Search for the cell housing the specified text and yield its [X, Y] center coordinate. 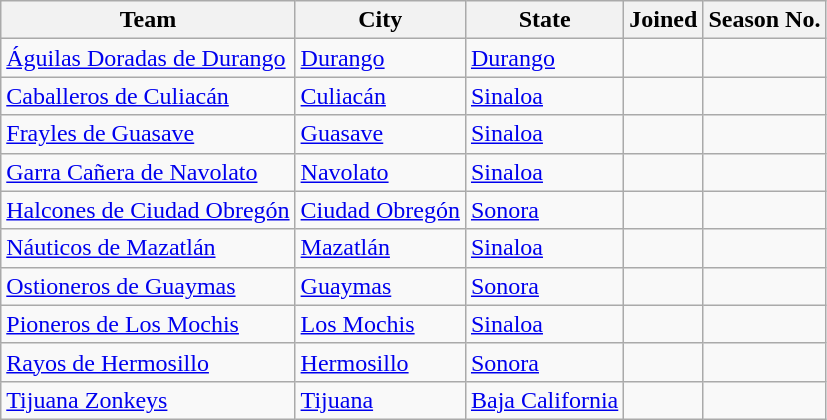
Hermosillo [380, 362]
City [380, 20]
Ostioneros de Guaymas [148, 286]
Halcones de Ciudad Obregón [148, 210]
Rayos de Hermosillo [148, 362]
Tijuana Zonkeys [148, 400]
Ciudad Obregón [380, 210]
Frayles de Guasave [148, 134]
Joined [664, 20]
Garra Cañera de Navolato [148, 172]
Season No. [764, 20]
Los Mochis [380, 324]
Team [148, 20]
Náuticos de Mazatlán [148, 248]
Pioneros de Los Mochis [148, 324]
Guaymas [380, 286]
Culiacán [380, 96]
Mazatlán [380, 248]
State [544, 20]
Baja California [544, 400]
Caballeros de Culiacán [148, 96]
Navolato [380, 172]
Tijuana [380, 400]
Águilas Doradas de Durango [148, 58]
Guasave [380, 134]
